Capture the cell that displays the provided text and extract its [x, y] central coordinate. 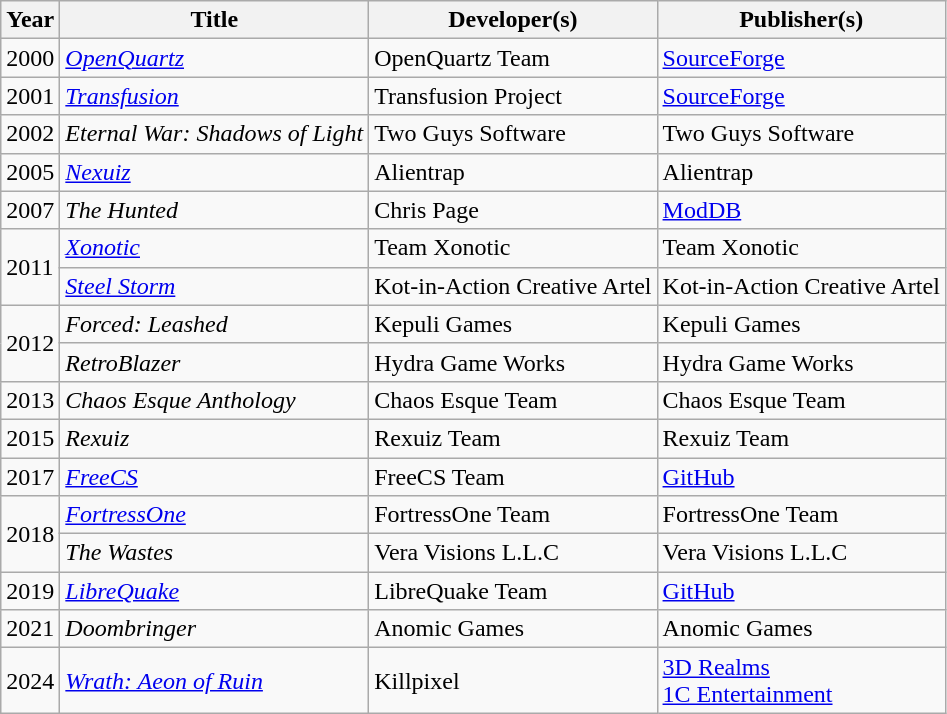
Publisher(s) [801, 20]
The Hunted [214, 210]
2021 [30, 629]
2005 [30, 172]
Transfusion [214, 96]
2011 [30, 267]
2015 [30, 438]
LibreQuake Team [513, 591]
Eternal War: Shadows of Light [214, 134]
2002 [30, 134]
2024 [30, 680]
Title [214, 20]
ModDB [801, 210]
Chaos Esque Anthology [214, 400]
Nexuiz [214, 172]
RetroBlazer [214, 362]
2001 [30, 96]
Wrath: Aeon of Ruin [214, 680]
Doombringer [214, 629]
Forced: Leashed [214, 324]
Year [30, 20]
2007 [30, 210]
FreeCS [214, 477]
Killpixel [513, 680]
OpenQuartz Team [513, 58]
Xonotic [214, 248]
2017 [30, 477]
Steel Storm [214, 286]
Chris Page [513, 210]
2012 [30, 343]
LibreQuake [214, 591]
3D Realms1C Entertainment [801, 680]
Rexuiz [214, 438]
2000 [30, 58]
FreeCS Team [513, 477]
FortressOne [214, 515]
2019 [30, 591]
Developer(s) [513, 20]
2018 [30, 534]
Transfusion Project [513, 96]
The Wastes [214, 553]
OpenQuartz [214, 58]
2013 [30, 400]
